Pinpoint the cell where the given text exists, returning its (x, y) midpoint coordinate. 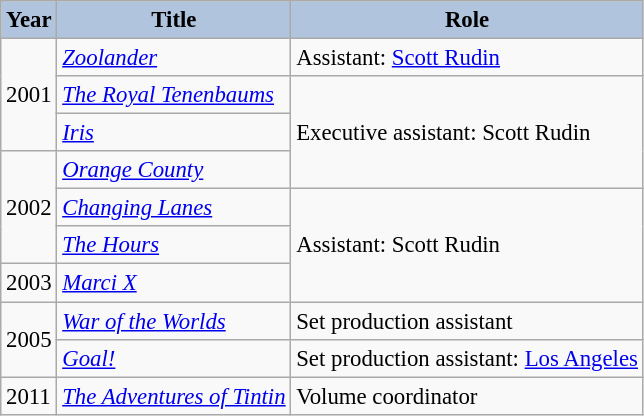
Year (29, 20)
Set production assistant: Los Angeles (467, 358)
Executive assistant: Scott Rudin (467, 132)
2002 (29, 208)
War of the Worlds (174, 321)
2011 (29, 396)
2005 (29, 340)
Set production assistant (467, 321)
The Hours (174, 245)
2001 (29, 96)
Volume coordinator (467, 396)
The Adventures of Tintin (174, 396)
Zoolander (174, 58)
Orange County (174, 170)
Changing Lanes (174, 208)
Role (467, 20)
2003 (29, 283)
Title (174, 20)
Iris (174, 133)
The Royal Tenenbaums (174, 95)
Goal! (174, 358)
Marci X (174, 283)
